For the text-containing cell, return its midpoint in [x, y] coordinate format. 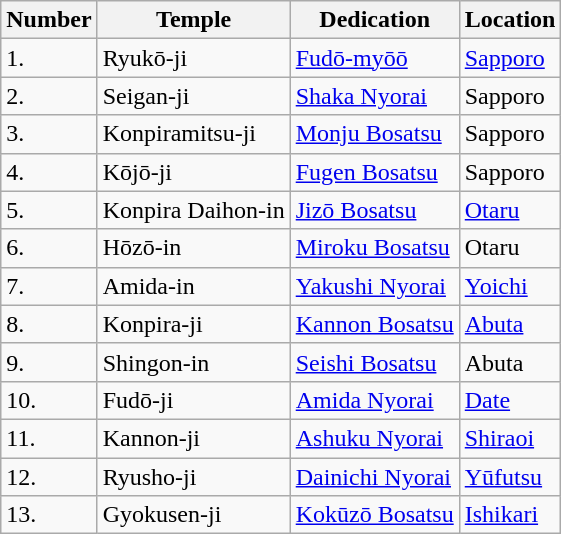
Monju Bosatsu [374, 134]
Konpira Daihon-in [194, 210]
Gyokusen-ji [194, 515]
Fudō-ji [194, 400]
9. [49, 362]
Kannon Bosatsu [374, 324]
Ryusho-ji [194, 477]
Yakushi Nyorai [374, 286]
Konpiramitsu-ji [194, 134]
Seishi Bosatsu [374, 362]
4. [49, 172]
Number [49, 20]
Miroku Bosatsu [374, 248]
Jizō Bosatsu [374, 210]
12. [49, 477]
Kokūzō Bosatsu [374, 515]
8. [49, 324]
Yoichi [510, 286]
3. [49, 134]
Hōzō-in [194, 248]
11. [49, 438]
7. [49, 286]
Ryukō-ji [194, 58]
6. [49, 248]
Ishikari [510, 515]
Kōjō-ji [194, 172]
Amida-in [194, 286]
Fugen Bosatsu [374, 172]
Dainichi Nyorai [374, 477]
Kannon-ji [194, 438]
Location [510, 20]
Ashuku Nyorai [374, 438]
2. [49, 96]
Konpira-ji [194, 324]
Yūfutsu [510, 477]
Seigan-ji [194, 96]
Dedication [374, 20]
10. [49, 400]
Shiraoi [510, 438]
Fudō-myōō [374, 58]
1. [49, 58]
5. [49, 210]
Temple [194, 20]
13. [49, 515]
Shingon-in [194, 362]
Amida Nyorai [374, 400]
Date [510, 400]
Shaka Nyorai [374, 96]
